Determine the [X, Y] coordinate at the center of the cell enclosing the given text.  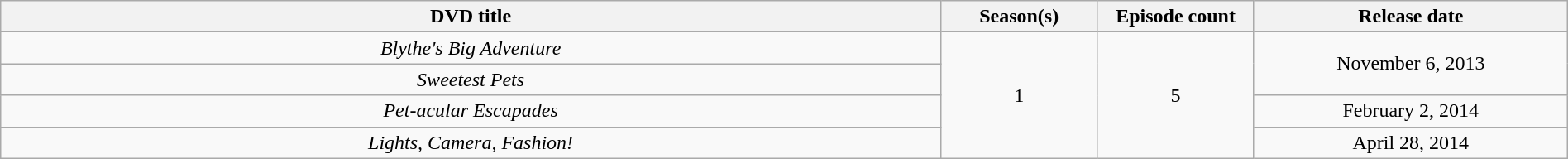
Episode count [1176, 17]
Blythe's Big Adventure [471, 48]
April 28, 2014 [1411, 142]
Release date [1411, 17]
Lights, Camera, Fashion! [471, 142]
Pet-acular Escapades [471, 111]
Sweetest Pets [471, 79]
November 6, 2013 [1411, 64]
DVD title [471, 17]
1 [1019, 95]
5 [1176, 95]
February 2, 2014 [1411, 111]
Season(s) [1019, 17]
